Output the (X, Y) coordinate of the center of the cell containing the given text.  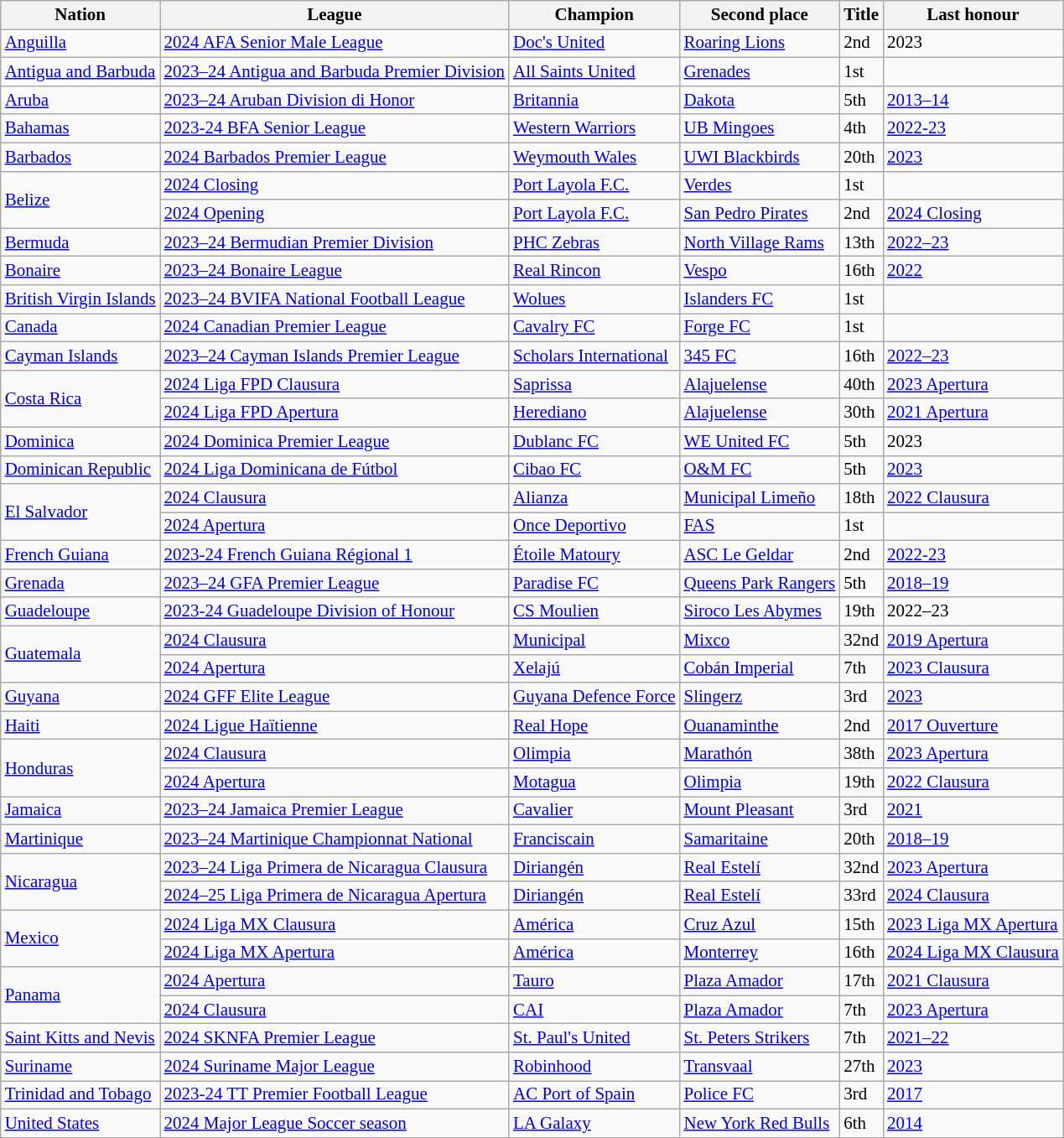
Verdes (760, 185)
Étoile Matoury (594, 555)
2023 Liga MX Apertura (973, 924)
2023-24 BFA Senior League (335, 128)
Doc's United (594, 44)
Municipal Limeño (760, 498)
2024 Dominica Premier League (335, 441)
PHC Zebras (594, 242)
2024 SKNFA Premier League (335, 1038)
2023-24 Guadeloupe Division of Honour (335, 611)
2024 Liga FPD Clausura (335, 384)
Paradise FC (594, 584)
Cayman Islands (80, 356)
38th (861, 754)
San Pedro Pirates (760, 214)
Islanders FC (760, 299)
Cobán Imperial (760, 668)
2023–24 GFA Premier League (335, 584)
Jamaica (80, 811)
Grenades (760, 72)
6th (861, 1123)
2024 Suriname Major League (335, 1067)
Panama (80, 995)
Monterrey (760, 953)
Western Warriors (594, 128)
St. Peters Strikers (760, 1038)
Cibao FC (594, 470)
Vespo (760, 271)
Antigua and Barbuda (80, 72)
2024 Liga FPD Apertura (335, 413)
4th (861, 128)
Alianza (594, 498)
Robinhood (594, 1067)
2017 (973, 1095)
Dublanc FC (594, 441)
2023–24 Cayman Islands Premier League (335, 356)
New York Red Bulls (760, 1123)
2024 Liga Dominicana de Fútbol (335, 470)
2022 (973, 271)
Belize (80, 200)
Samaritaine (760, 839)
Herediano (594, 413)
2024 Canadian Premier League (335, 328)
13th (861, 242)
2024 GFF Elite League (335, 697)
2023–24 Aruban Division di Honor (335, 100)
Marathón (760, 754)
Scholars International (594, 356)
Guyana (80, 697)
Weymouth Wales (594, 157)
2021 (973, 811)
17th (861, 981)
Guatemala (80, 654)
2023-24 TT Premier Football League (335, 1095)
St. Paul's United (594, 1038)
15th (861, 924)
2014 (973, 1123)
League (335, 15)
Anguilla (80, 44)
LA Galaxy (594, 1123)
Police FC (760, 1095)
Title (861, 15)
18th (861, 498)
Cavalier (594, 811)
Slingerz (760, 697)
Transvaal (760, 1067)
Saprissa (594, 384)
Martinique (80, 839)
2024 Ligue Haïtienne (335, 725)
Dominica (80, 441)
Real Rincon (594, 271)
Aruba (80, 100)
CAI (594, 1010)
Saint Kitts and Nevis (80, 1038)
Britannia (594, 100)
2023–24 Jamaica Premier League (335, 811)
Mixco (760, 640)
Once Deportivo (594, 527)
Motagua (594, 782)
40th (861, 384)
Roaring Lions (760, 44)
Champion (594, 15)
Bahamas (80, 128)
All Saints United (594, 72)
FAS (760, 527)
Barbados (80, 157)
WE United FC (760, 441)
Guadeloupe (80, 611)
2023–24 Bonaire League (335, 271)
Suriname (80, 1067)
Bonaire (80, 271)
Nicaragua (80, 881)
CS Moulien (594, 611)
2024 Barbados Premier League (335, 157)
345 FC (760, 356)
2023–24 BVIFA National Football League (335, 299)
O&M FC (760, 470)
2013–14 (973, 100)
2024–25 Liga Primera de Nicaragua Apertura (335, 896)
2023–24 Bermudian Premier Division (335, 242)
Franciscain (594, 839)
2021–22 (973, 1038)
Honduras (80, 768)
North Village Rams (760, 242)
2024 Opening (335, 214)
Cruz Azul (760, 924)
Last honour (973, 15)
Dakota (760, 100)
French Guiana (80, 555)
Guyana Defence Force (594, 697)
2023 Clausura (973, 668)
2024 AFA Senior Male League (335, 44)
Wolues (594, 299)
Second place (760, 15)
2023–24 Liga Primera de Nicaragua Clausura (335, 867)
2019 Apertura (973, 640)
Xelajú (594, 668)
El Salvador (80, 512)
Queens Park Rangers (760, 584)
UWI Blackbirds (760, 157)
Municipal (594, 640)
Canada (80, 328)
Trinidad and Tobago (80, 1095)
Real Hope (594, 725)
2024 Liga MX Apertura (335, 953)
33rd (861, 896)
Dominican Republic (80, 470)
2021 Apertura (973, 413)
2023-24 French Guiana Régional 1 (335, 555)
UB Mingoes (760, 128)
Grenada (80, 584)
27th (861, 1067)
2023–24 Antigua and Barbuda Premier Division (335, 72)
Mexico (80, 938)
Ouanaminthe (760, 725)
2021 Clausura (973, 981)
Mount Pleasant (760, 811)
Haiti (80, 725)
Cavalry FC (594, 328)
Tauro (594, 981)
AC Port of Spain (594, 1095)
Forge FC (760, 328)
United States (80, 1123)
British Virgin Islands (80, 299)
Nation (80, 15)
2023–24 Martinique Championnat National (335, 839)
Costa Rica (80, 398)
Siroco Les Abymes (760, 611)
2024 Major League Soccer season (335, 1123)
2017 Ouverture (973, 725)
30th (861, 413)
Bermuda (80, 242)
ASC Le Geldar (760, 555)
